From the cell containing the given text, extract its center point as [X, Y] coordinate. 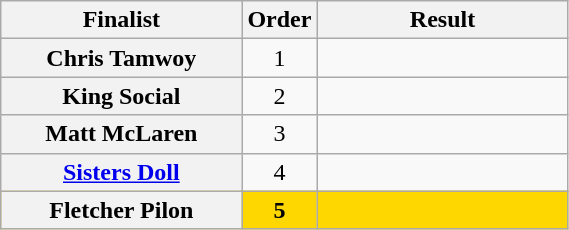
King Social [122, 96]
3 [280, 134]
1 [280, 58]
Finalist [122, 20]
4 [280, 172]
Chris Tamwoy [122, 58]
Sisters Doll [122, 172]
2 [280, 96]
Order [280, 20]
5 [280, 210]
Matt McLaren [122, 134]
Result [442, 20]
Fletcher Pilon [122, 210]
